Search for the cell housing the specified text and yield its [x, y] center coordinate. 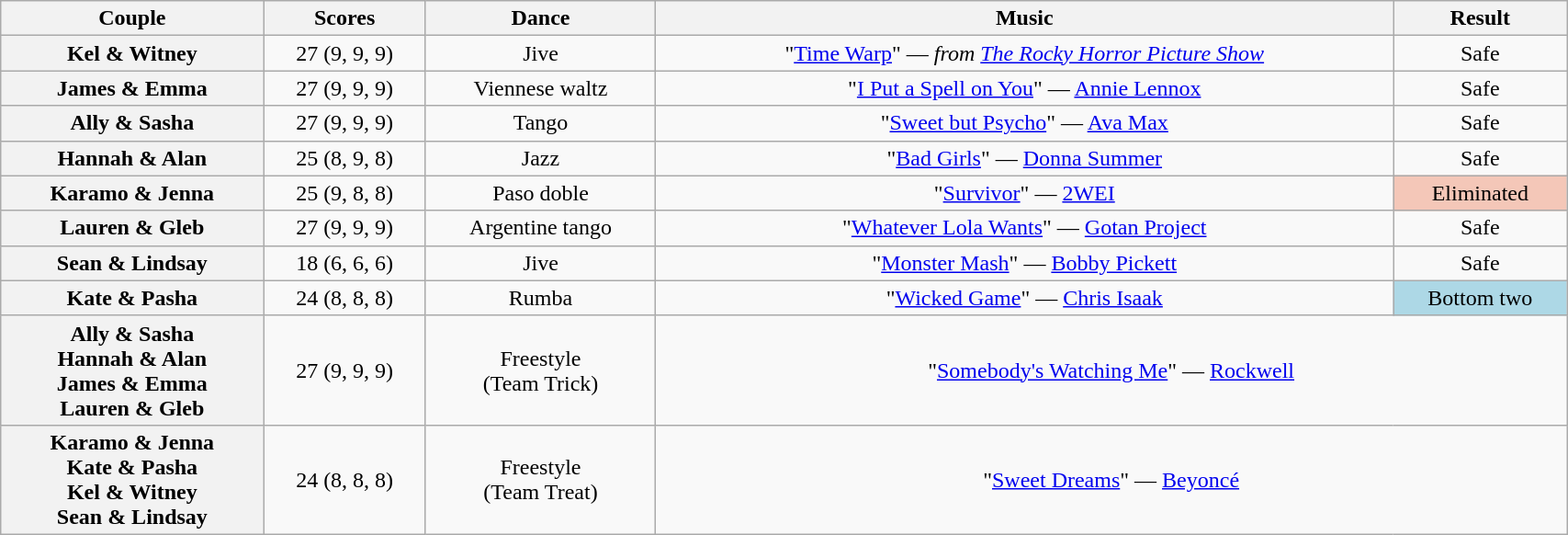
"Whatever Lola Wants" — Gotan Project [1025, 228]
"I Put a Spell on You" — Annie Lennox [1025, 88]
Bottom two [1481, 298]
Lauren & Gleb [132, 228]
Scores [345, 18]
Dance [540, 18]
"Monster Mash" — Bobby Pickett [1025, 263]
Eliminated [1481, 193]
Ally & Sasha [132, 123]
"Somebody's Watching Me" — Rockwell [1111, 370]
"Survivor" — 2WEI [1025, 193]
James & Emma [132, 88]
Rumba [540, 298]
"Bad Girls" — Donna Summer [1025, 158]
Hannah & Alan [132, 158]
"Time Warp" — from The Rocky Horror Picture Show [1025, 53]
Freestyle(Team Treat) [540, 480]
Kate & Pasha [132, 298]
Sean & Lindsay [132, 263]
25 (9, 8, 8) [345, 193]
25 (8, 9, 8) [345, 158]
Music [1025, 18]
Paso doble [540, 193]
Argentine tango [540, 228]
Couple [132, 18]
Ally & SashaHannah & AlanJames & EmmaLauren & Gleb [132, 370]
Result [1481, 18]
Tango [540, 123]
"Sweet Dreams" — Beyoncé [1111, 480]
Karamo & JennaKate & PashaKel & WitneySean & Lindsay [132, 480]
18 (6, 6, 6) [345, 263]
Viennese waltz [540, 88]
Freestyle(Team Trick) [540, 370]
Jazz [540, 158]
Kel & Witney [132, 53]
"Sweet but Psycho" — Ava Max [1025, 123]
Karamo & Jenna [132, 193]
"Wicked Game" — Chris Isaak [1025, 298]
